Find where the given text appears and provide that cell's center as [X, Y] coordinate. 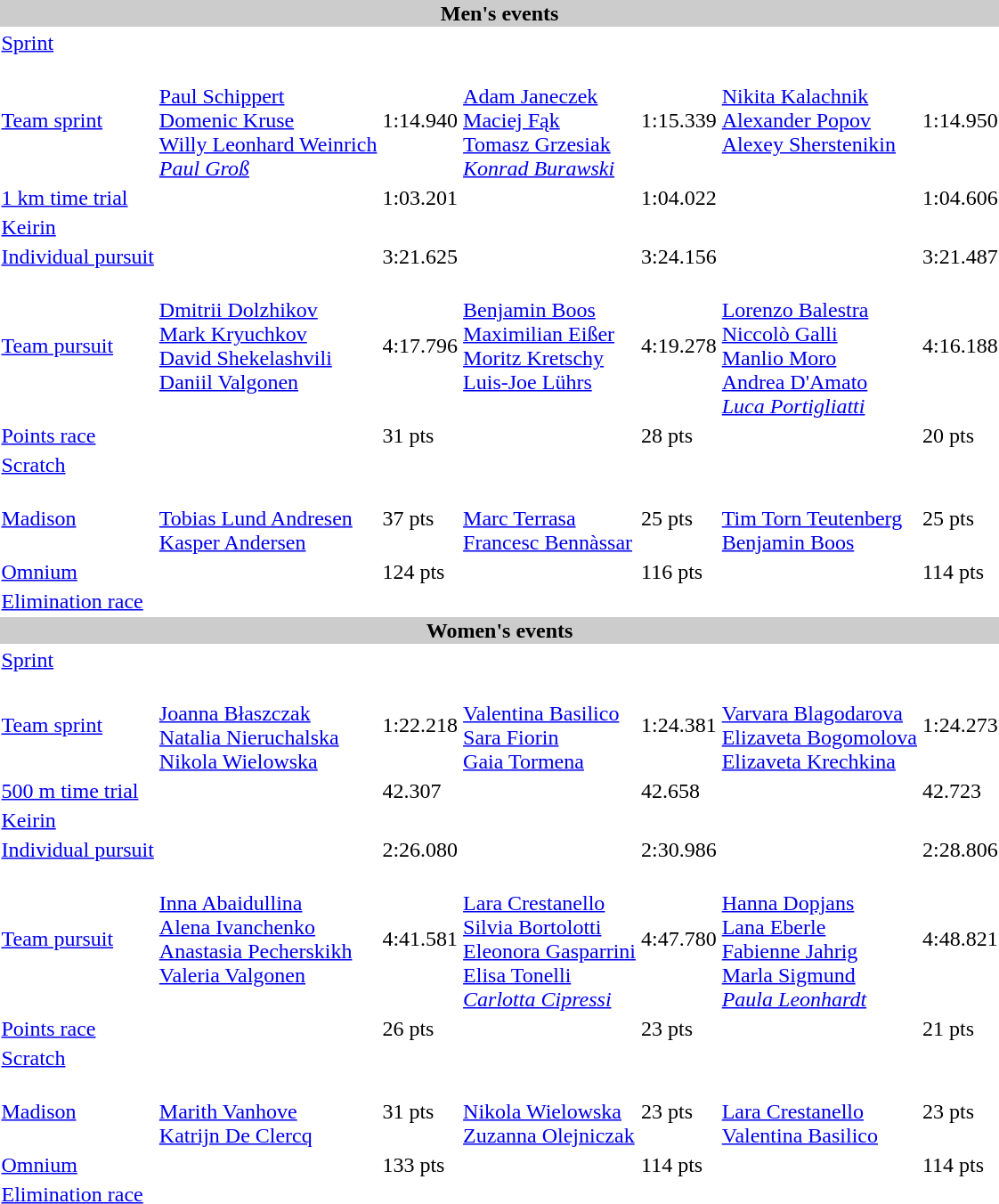
Joanna BłaszczakNatalia NieruchalskaNikola Wielowska [268, 725]
2:28.806 [960, 850]
Adam JaneczekMaciej FąkTomasz GrzesiakKonrad Burawski [550, 120]
500 m time trial [77, 791]
Hanna DopjansLana EberleFabienne JahrigMarla SigmundPaula Leonhardt [819, 939]
Valentina BasilicoSara FiorinGaia Tormena [550, 725]
3:21.487 [960, 256]
2:30.986 [679, 850]
42.658 [679, 791]
1:04.022 [679, 198]
1:03.201 [420, 198]
1:14.950 [960, 120]
1:15.339 [679, 120]
3:24.156 [679, 256]
Lorenzo BalestraNiccolò GalliManlio MoroAndrea D'AmatoLuca Portigliatti [819, 346]
Marc TerrasaFrancesc Bennàssar [550, 518]
26 pts [420, 1029]
Elimination race [77, 601]
133 pts [420, 1165]
Nikita KalachnikAlexander PopovAlexey Sherstenikin [819, 120]
37 pts [420, 518]
4:16.188 [960, 346]
116 pts [679, 572]
4:41.581 [420, 939]
Inna AbaidullinaAlena IvanchenkoAnastasia PecherskikhValeria Valgonen [268, 939]
42.307 [420, 791]
Lara CrestanelloSilvia BortolottiEleonora GasparriniElisa TonelliCarlotta Cipressi [550, 939]
28 pts [679, 435]
1 km time trial [77, 198]
1:24.381 [679, 725]
Tobias Lund AndresenKasper Andersen [268, 518]
124 pts [420, 572]
Varvara BlagodarovaElizaveta BogomolovaElizaveta Krechkina [819, 725]
Benjamin BoosMaximilian EißerMoritz KretschyLuis-Joe Lührs [550, 346]
Men's events [499, 13]
1:04.606 [960, 198]
4:47.780 [679, 939]
3:21.625 [420, 256]
4:19.278 [679, 346]
20 pts [960, 435]
Women's events [499, 630]
4:17.796 [420, 346]
Lara CrestanelloValentina Basilico [819, 1111]
21 pts [960, 1029]
Dmitrii DolzhikovMark KryuchkovDavid ShekelashviliDaniil Valgonen [268, 346]
4:48.821 [960, 939]
Paul SchippertDomenic KruseWilly Leonhard WeinrichPaul Groß [268, 120]
Marith VanhoveKatrijn De Clercq [268, 1111]
42.723 [960, 791]
Tim Torn TeutenbergBenjamin Boos [819, 518]
1:22.218 [420, 725]
Nikola WielowskaZuzanna Olejniczak [550, 1111]
1:24.273 [960, 725]
1:14.940 [420, 120]
2:26.080 [420, 850]
